Return the [X, Y] coordinate for the center point of the cell that contains the specified text.  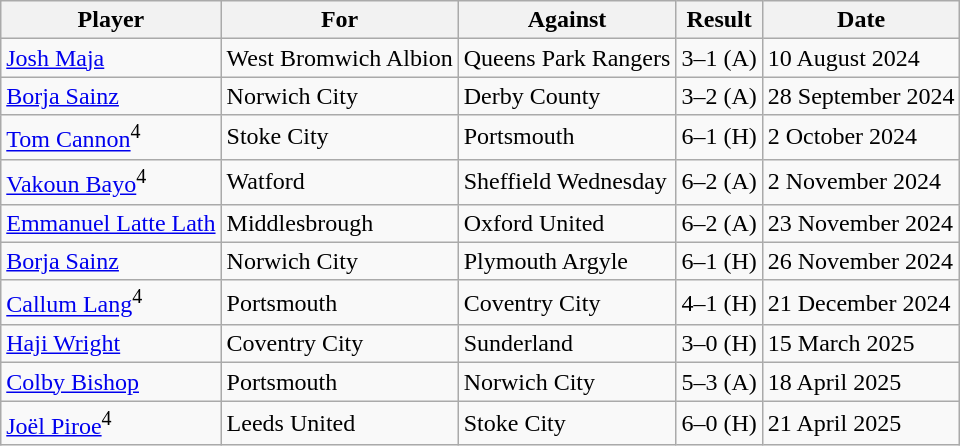
Watford [340, 182]
Tom Cannon4 [111, 138]
Emmanuel Latte Lath [111, 223]
Queens Park Rangers [567, 58]
5–3 (A) [719, 382]
Sheffield Wednesday [567, 182]
21 April 2025 [861, 424]
2 November 2024 [861, 182]
21 December 2024 [861, 302]
3–2 (A) [719, 96]
Player [111, 20]
15 March 2025 [861, 344]
Against [567, 20]
3–1 (A) [719, 58]
Date [861, 20]
Haji Wright [111, 344]
West Bromwich Albion [340, 58]
Sunderland [567, 344]
Vakoun Bayo4 [111, 182]
23 November 2024 [861, 223]
4–1 (H) [719, 302]
10 August 2024 [861, 58]
Oxford United [567, 223]
26 November 2024 [861, 261]
Result [719, 20]
Plymouth Argyle [567, 261]
Callum Lang4 [111, 302]
Josh Maja [111, 58]
18 April 2025 [861, 382]
Joël Piroe4 [111, 424]
28 September 2024 [861, 96]
Middlesbrough [340, 223]
For [340, 20]
6–0 (H) [719, 424]
2 October 2024 [861, 138]
3–0 (H) [719, 344]
Colby Bishop [111, 382]
Leeds United [340, 424]
Derby County [567, 96]
